From the cell containing the given text, extract its center point as [X, Y] coordinate. 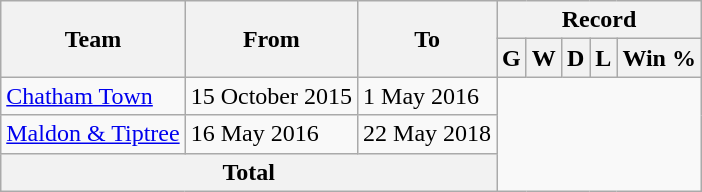
Maldon & Tiptree [93, 134]
Team [93, 39]
To [428, 39]
D [575, 58]
15 October 2015 [271, 96]
L [604, 58]
Win % [660, 58]
16 May 2016 [271, 134]
G [512, 58]
Record [600, 20]
Total [249, 172]
W [544, 58]
1 May 2016 [428, 96]
22 May 2018 [428, 134]
From [271, 39]
Chatham Town [93, 96]
